From the cell containing the given text, extract its center point as (x, y) coordinate. 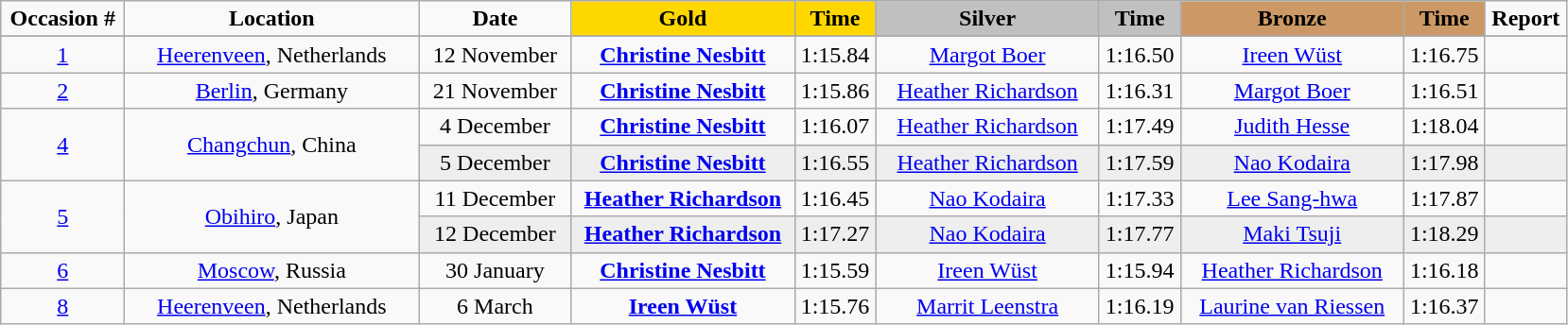
1:16.51 (1444, 91)
1:15.76 (835, 306)
1:16.50 (1140, 55)
1:17.27 (835, 234)
1:15.94 (1140, 270)
Occasion # (62, 19)
5 (62, 216)
Silver (987, 19)
5 December (496, 162)
1:17.98 (1444, 162)
Location (272, 19)
Changchun, China (272, 145)
4 December (496, 127)
1:17.49 (1140, 127)
Report (1525, 19)
Judith Hesse (1292, 127)
1:17.87 (1444, 198)
1:16.45 (835, 198)
1:17.33 (1140, 198)
4 (62, 145)
1:18.29 (1444, 234)
1:16.18 (1444, 270)
Lee Sang-hwa (1292, 198)
6 (62, 270)
Moscow, Russia (272, 270)
1:16.19 (1140, 306)
21 November (496, 91)
Marrit Leenstra (987, 306)
1:16.31 (1140, 91)
6 March (496, 306)
2 (62, 91)
1:16.07 (835, 127)
1:15.59 (835, 270)
12 November (496, 55)
11 December (496, 198)
1:16.55 (835, 162)
8 (62, 306)
Laurine van Riessen (1292, 306)
Berlin, Germany (272, 91)
12 December (496, 234)
30 January (496, 270)
Bronze (1292, 19)
1 (62, 55)
1:16.37 (1444, 306)
Date (496, 19)
Gold (683, 19)
Maki Tsuji (1292, 234)
Obihiro, Japan (272, 216)
1:16.75 (1444, 55)
1:15.84 (835, 55)
1:17.77 (1140, 234)
1:18.04 (1444, 127)
1:17.59 (1140, 162)
1:15.86 (835, 91)
